Pinpoint the cell where the given text exists, returning its (X, Y) midpoint coordinate. 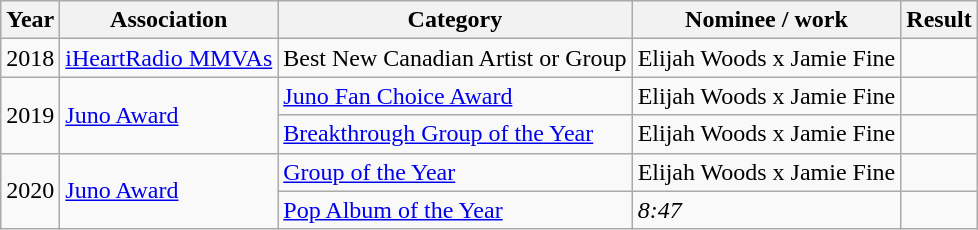
Pop Album of the Year (455, 210)
Nominee / work (766, 20)
Category (455, 20)
Group of the Year (455, 172)
8:47 (766, 210)
Breakthrough Group of the Year (455, 134)
Result (939, 20)
Year (30, 20)
iHeartRadio MMVAs (169, 58)
Association (169, 20)
2019 (30, 115)
2020 (30, 191)
Best New Canadian Artist or Group (455, 58)
Juno Fan Choice Award (455, 96)
2018 (30, 58)
